For the text-containing cell, return its midpoint in (x, y) coordinate format. 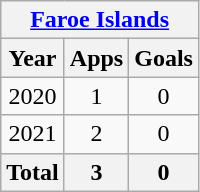
Apps (96, 58)
Total (33, 172)
2020 (33, 96)
Goals (164, 58)
3 (96, 172)
Faroe Islands (100, 20)
2 (96, 134)
1 (96, 96)
Year (33, 58)
2021 (33, 134)
